Provide the (X, Y) coordinate of the cell's center where the given text is located.  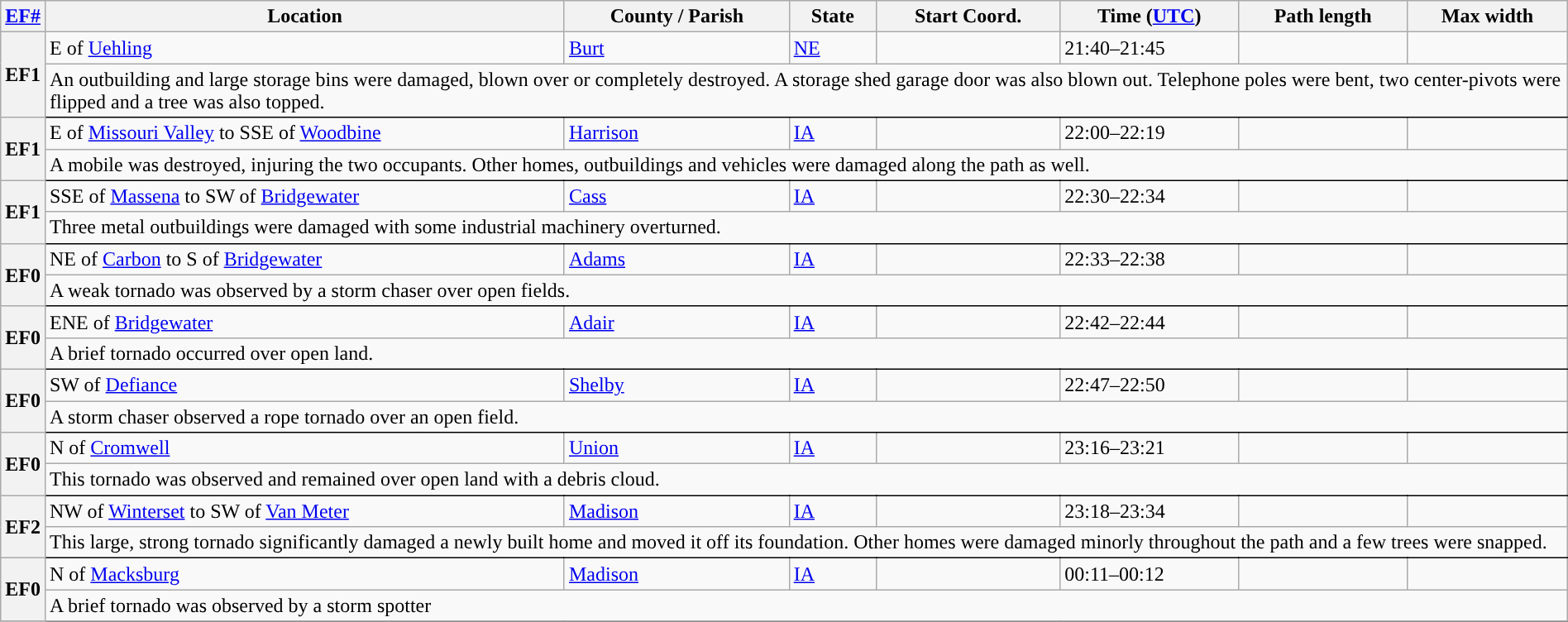
Max width (1488, 17)
A storm chaser observed a rope tornado over an open field. (806, 416)
A brief tornado was observed by a storm spotter (806, 605)
N of Cromwell (304, 448)
22:33–22:38 (1150, 259)
22:00–22:19 (1150, 133)
Adams (676, 259)
A brief tornado occurred over open land. (806, 353)
E of Uehling (304, 48)
Three metal outbuildings were damaged with some industrial machinery overturned. (806, 227)
Harrison (676, 133)
NW of Winterset to SW of Van Meter (304, 511)
Start Coord. (968, 17)
Cass (676, 196)
21:40–21:45 (1150, 48)
EF# (23, 17)
Location (304, 17)
NE (832, 48)
22:30–22:34 (1150, 196)
Union (676, 448)
Path length (1323, 17)
23:16–23:21 (1150, 448)
Time (UTC) (1150, 17)
A weak tornado was observed by a storm chaser over open fields. (806, 290)
State (832, 17)
22:42–22:44 (1150, 322)
ENE of Bridgewater (304, 322)
A mobile was destroyed, injuring the two occupants. Other homes, outbuildings and vehicles were damaged along the path as well. (806, 165)
SSE of Massena to SW of Bridgewater (304, 196)
SW of Defiance (304, 385)
22:47–22:50 (1150, 385)
E of Missouri Valley to SSE of Woodbine (304, 133)
NE of Carbon to S of Bridgewater (304, 259)
County / Parish (676, 17)
This tornado was observed and remained over open land with a debris cloud. (806, 480)
Shelby (676, 385)
00:11–00:12 (1150, 574)
23:18–23:34 (1150, 511)
Adair (676, 322)
N of Macksburg (304, 574)
EF2 (23, 527)
Burt (676, 48)
